Identify which cell holds the provided text, then report its [x, y] central coordinate. 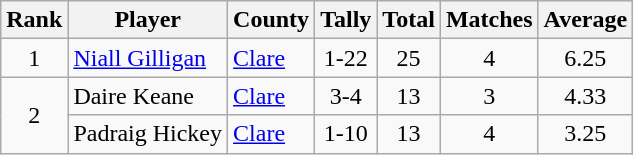
1 [34, 58]
3-4 [346, 96]
Matches [489, 20]
1-22 [346, 58]
Rank [34, 20]
Niall Gilligan [148, 58]
Player [148, 20]
Padraig Hickey [148, 134]
6.25 [586, 58]
3.25 [586, 134]
Tally [346, 20]
2 [34, 115]
Total [409, 20]
3 [489, 96]
25 [409, 58]
4.33 [586, 96]
County [272, 20]
Daire Keane [148, 96]
1-10 [346, 134]
Average [586, 20]
